Scan for the cell matching the given text and deliver its (X, Y) coordinate at center. 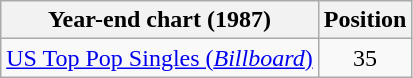
35 (365, 58)
Year-end chart (1987) (160, 20)
Position (365, 20)
US Top Pop Singles (Billboard) (160, 58)
